Locate the cell with the specified text and output its [x, y] center coordinate. 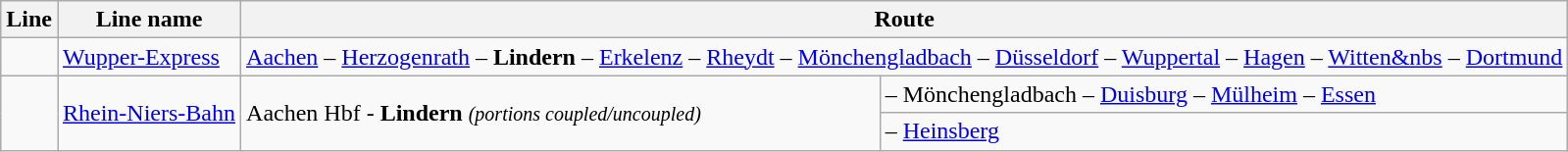
Line name [149, 20]
– Mönchengladbach – Duisburg – Mülheim – Essen [1224, 94]
Wupper-Express [149, 57]
Route [904, 20]
Aachen Hbf - Lindern (portions coupled/uncoupled) [561, 113]
Rhein-Niers-Bahn [149, 113]
– Heinsberg [1224, 131]
Aachen – Herzogenrath – Lindern – Erkelenz – Rheydt – Mönchengladbach – Düsseldorf – Wuppertal – Hagen – Witten&nbs – Dortmund [904, 57]
Line [29, 20]
